From the cell containing the given text, extract its center point as [x, y] coordinate. 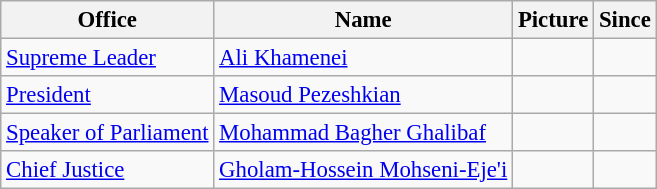
Chief Justice [108, 170]
Since [626, 20]
Supreme Leader [108, 58]
Office [108, 20]
Mohammad Bagher Ghalibaf [364, 133]
Gholam-Hossein Mohseni-Eje'i [364, 170]
Name [364, 20]
Ali Khamenei [364, 58]
President [108, 95]
Masoud Pezeshkian [364, 95]
Speaker of Parliament [108, 133]
Picture [554, 20]
